Locate the cell with the specified text and output its (X, Y) center coordinate. 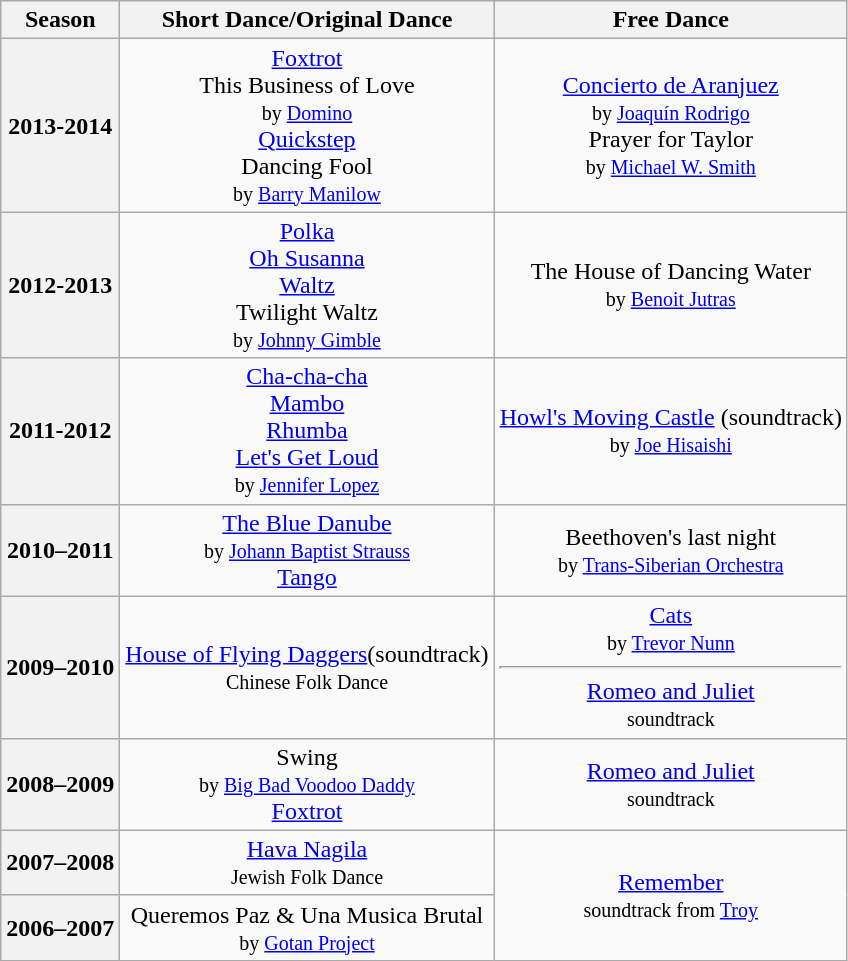
Beethoven's last night by Trans-Siberian Orchestra (670, 550)
The House of Dancing Water by Benoit Jutras (670, 285)
2006–2007 (60, 928)
Swing by Big Bad Voodoo Daddy Foxtrot (307, 784)
2007–2008 (60, 862)
Polka Oh Susanna Waltz Twilight Waltz by Johnny Gimble (307, 285)
2009–2010 (60, 667)
2012-2013 (60, 285)
Free Dance (670, 20)
Remember soundtrack from Troy (670, 895)
Season (60, 20)
2013-2014 (60, 126)
Foxtrot This Business of Love by Domino Quickstep Dancing Fool by Barry Manilow (307, 126)
Cats by Trevor Nunn Romeo and Juliet soundtrack (670, 667)
Howl's Moving Castle (soundtrack) by Joe Hisaishi (670, 431)
2011-2012 (60, 431)
2010–2011 (60, 550)
The Blue Danube by Johann Baptist Strauss Tango (307, 550)
Cha-cha-cha Mambo Rhumba Let's Get Loud by Jennifer Lopez (307, 431)
Queremos Paz & Una Musica Brutal by Gotan Project (307, 928)
Concierto de Aranjuez by Joaquín Rodrigo Prayer for Taylor by Michael W. Smith (670, 126)
Hava Nagila Jewish Folk Dance (307, 862)
Short Dance/Original Dance (307, 20)
Romeo and Juliet soundtrack (670, 784)
House of Flying Daggers(soundtrack) Chinese Folk Dance (307, 667)
2008–2009 (60, 784)
